Return the (X, Y) coordinate for the center point of the cell that contains the specified text.  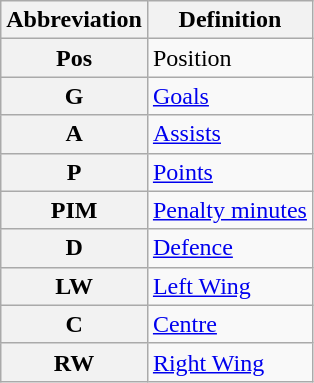
RW (74, 362)
LW (74, 286)
Centre (230, 324)
Assists (230, 134)
Abbreviation (74, 20)
Definition (230, 20)
C (74, 324)
A (74, 134)
Goals (230, 96)
Right Wing (230, 362)
Pos (74, 58)
D (74, 248)
G (74, 96)
PIM (74, 210)
Left Wing (230, 286)
Points (230, 172)
P (74, 172)
Position (230, 58)
Penalty minutes (230, 210)
Defence (230, 248)
